Search for the cell housing the specified text and yield its (X, Y) center coordinate. 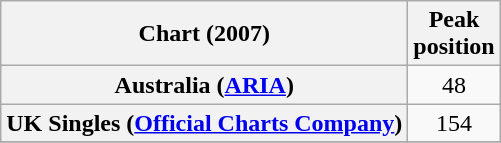
Australia (ARIA) (204, 85)
Peakposition (454, 34)
Chart (2007) (204, 34)
48 (454, 85)
154 (454, 123)
UK Singles (Official Charts Company) (204, 123)
